Search for the cell housing the specified text and yield its (X, Y) center coordinate. 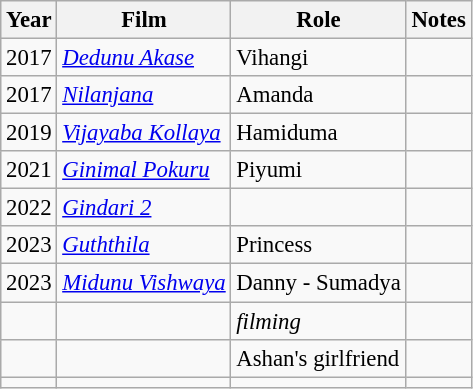
Dedunu Akase (144, 58)
Nilanjana (144, 95)
Midunu Vishwaya (144, 283)
Danny - Sumadya (318, 283)
Vijayaba Kollaya (144, 133)
Guththila (144, 245)
2022 (29, 208)
Ashan's girlfriend (318, 358)
Amanda (318, 95)
Piyumi (318, 170)
Notes (438, 20)
Hamiduma (318, 133)
Year (29, 20)
Princess (318, 245)
Gindari 2 (144, 208)
Vihangi (318, 58)
Film (144, 20)
2021 (29, 170)
filming (318, 321)
Role (318, 20)
Ginimal Pokuru (144, 170)
2019 (29, 133)
